Detect which cell encompasses the target text, then output its (x, y) center coordinate. 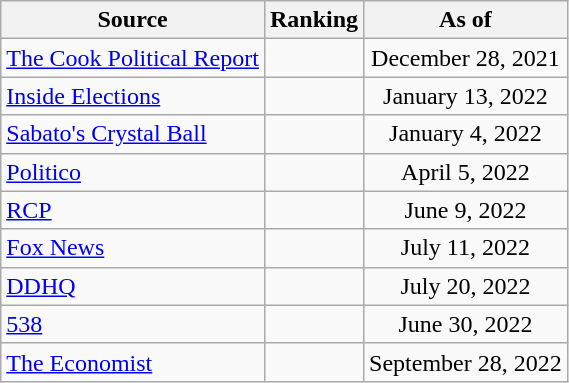
Fox News (133, 248)
Ranking (314, 20)
September 28, 2022 (466, 362)
December 28, 2021 (466, 58)
January 4, 2022 (466, 134)
Politico (133, 172)
Sabato's Crystal Ball (133, 134)
538 (133, 324)
RCP (133, 210)
The Economist (133, 362)
As of (466, 20)
July 20, 2022 (466, 286)
Source (133, 20)
July 11, 2022 (466, 248)
The Cook Political Report (133, 58)
June 9, 2022 (466, 210)
June 30, 2022 (466, 324)
April 5, 2022 (466, 172)
DDHQ (133, 286)
Inside Elections (133, 96)
January 13, 2022 (466, 96)
